Provide the (X, Y) coordinate of the cell's center where the given text is located.  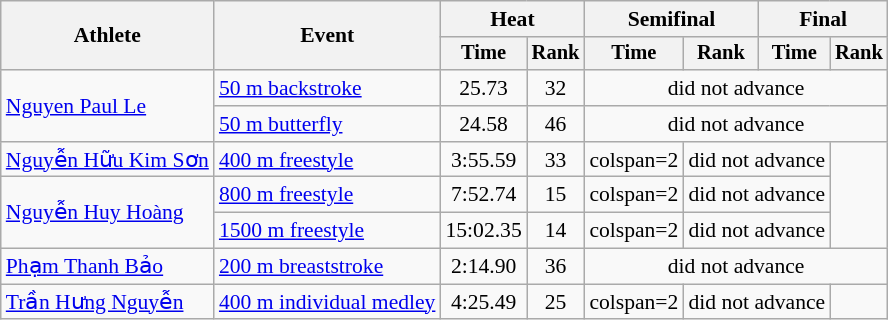
Phạm Thanh Bảo (108, 267)
25 (556, 302)
46 (556, 124)
3:55.59 (483, 160)
4:25.49 (483, 302)
50 m backstroke (328, 88)
Event (328, 36)
24.58 (483, 124)
33 (556, 160)
Athlete (108, 36)
32 (556, 88)
15:02.35 (483, 231)
Nguyễn Huy Hoàng (108, 212)
Semifinal (671, 19)
200 m breaststroke (328, 267)
Trần Hưng Nguyễn (108, 302)
400 m freestyle (328, 160)
Final (824, 19)
800 m freestyle (328, 195)
7:52.74 (483, 195)
400 m individual medley (328, 302)
14 (556, 231)
2:14.90 (483, 267)
Nguyen Paul Le (108, 106)
15 (556, 195)
1500 m freestyle (328, 231)
Heat (512, 19)
Nguyễn Hữu Kim Sơn (108, 160)
50 m butterfly (328, 124)
36 (556, 267)
25.73 (483, 88)
